Output the (X, Y) coordinate of the center of the cell containing the given text.  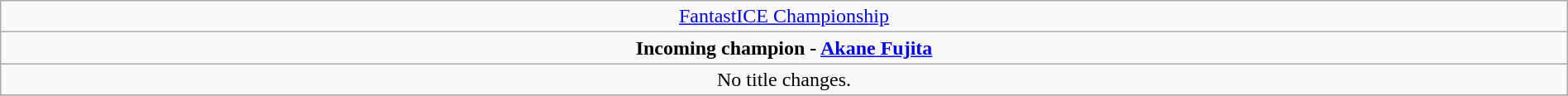
No title changes. (784, 79)
Incoming champion - Akane Fujita (784, 48)
FantastICE Championship (784, 17)
